Return the (X, Y) coordinate for the center point of the cell that contains the specified text.  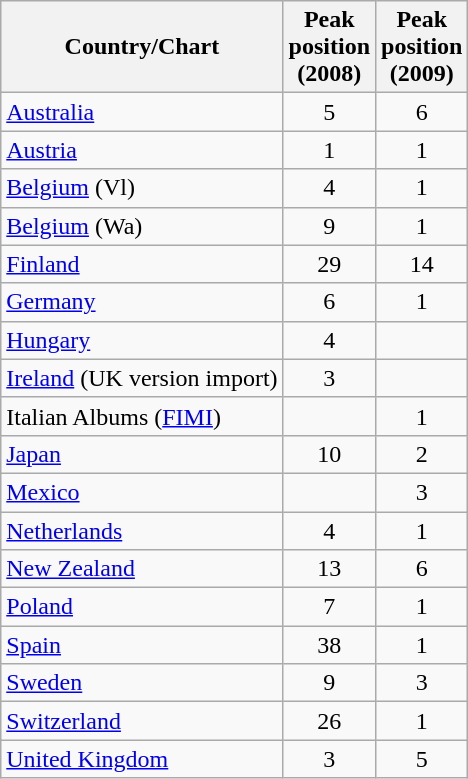
26 (329, 721)
2 (422, 454)
Country/Chart (142, 47)
Ireland (UK version import) (142, 378)
Austria (142, 150)
New Zealand (142, 569)
38 (329, 645)
Netherlands (142, 531)
29 (329, 264)
Germany (142, 302)
13 (329, 569)
Australia (142, 112)
Finland (142, 264)
Hungary (142, 340)
Japan (142, 454)
Italian Albums (FIMI) (142, 416)
Switzerland (142, 721)
Peakposition(2008) (329, 47)
Belgium (Wa) (142, 226)
14 (422, 264)
Peakposition(2009) (422, 47)
United Kingdom (142, 759)
Poland (142, 607)
Sweden (142, 683)
Spain (142, 645)
7 (329, 607)
Belgium (Vl) (142, 188)
Mexico (142, 492)
10 (329, 454)
